Provide the [X, Y] coordinate of the cell's center where the given text is located.  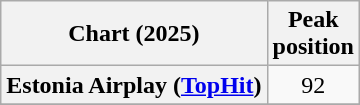
92 [313, 85]
Peakposition [313, 34]
Chart (2025) [134, 34]
Estonia Airplay (TopHit) [134, 85]
